Extract the (X, Y) coordinate from the center of the cell holding the provided text.  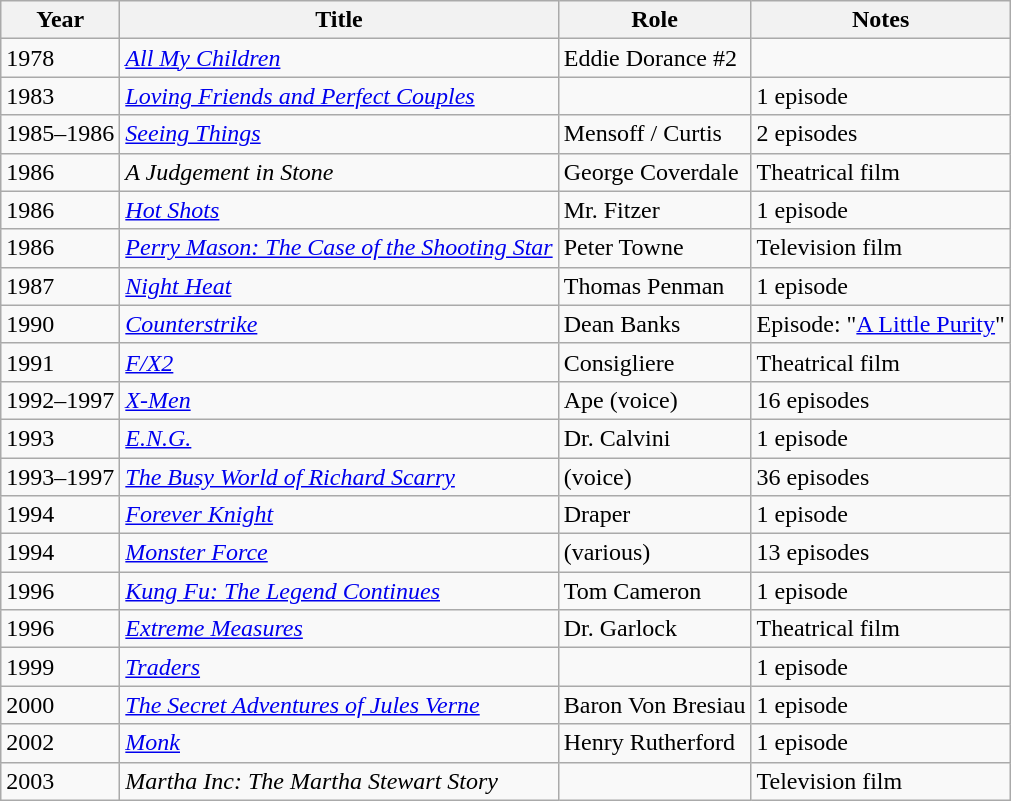
Traders (339, 667)
Title (339, 20)
(voice) (654, 477)
Monster Force (339, 553)
1978 (60, 58)
1991 (60, 362)
Hot Shots (339, 210)
All My Children (339, 58)
The Busy World of Richard Scarry (339, 477)
Loving Friends and Perfect Couples (339, 96)
Notes (880, 20)
1983 (60, 96)
2000 (60, 705)
1985–1986 (60, 134)
George Coverdale (654, 172)
E.N.G. (339, 438)
Mensoff / Curtis (654, 134)
1993–1997 (60, 477)
Baron Von Bresiau (654, 705)
36 episodes (880, 477)
13 episodes (880, 553)
2002 (60, 743)
Dr. Calvini (654, 438)
Monk (339, 743)
1992–1997 (60, 400)
2 episodes (880, 134)
Mr. Fitzer (654, 210)
Eddie Dorance #2 (654, 58)
X-Men (339, 400)
16 episodes (880, 400)
Peter Towne (654, 248)
Ape (voice) (654, 400)
Henry Rutherford (654, 743)
1987 (60, 286)
Forever Knight (339, 515)
1990 (60, 324)
Dr. Garlock (654, 629)
Perry Mason: The Case of the Shooting Star (339, 248)
Year (60, 20)
Martha Inc: The Martha Stewart Story (339, 781)
Tom Cameron (654, 591)
(various) (654, 553)
Kung Fu: The Legend Continues (339, 591)
Seeing Things (339, 134)
A Judgement in Stone (339, 172)
Draper (654, 515)
Counterstrike (339, 324)
The Secret Adventures of Jules Verne (339, 705)
F/X2 (339, 362)
Extreme Measures (339, 629)
Role (654, 20)
Dean Banks (654, 324)
2003 (60, 781)
Night Heat (339, 286)
1993 (60, 438)
Episode: "A Little Purity" (880, 324)
1999 (60, 667)
Thomas Penman (654, 286)
Consigliere (654, 362)
